From the cell containing the given text, extract its center point as (x, y) coordinate. 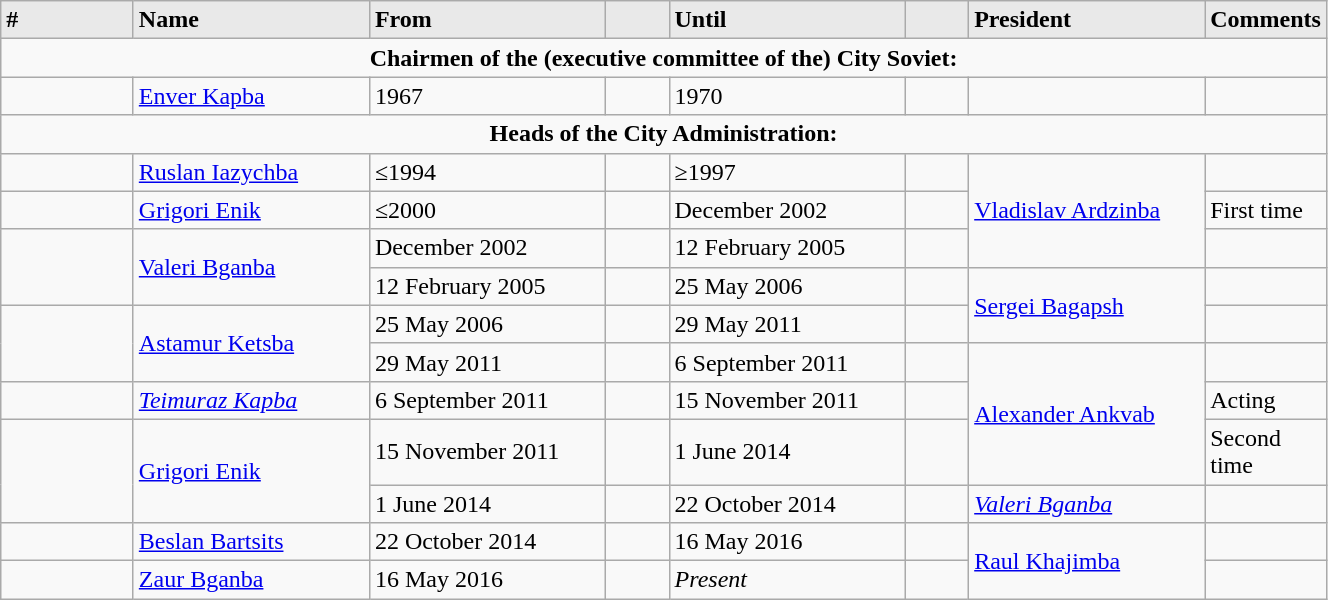
Astamur Ketsba (251, 343)
Alexander Ankvab (1087, 414)
Heads of the City Administration: (664, 134)
From (487, 20)
Raul Khajimba (1087, 561)
# (68, 20)
Present (787, 580)
Beslan Bartsits (251, 542)
Until (787, 20)
Sergei Bagapsh (1087, 305)
1970 (787, 96)
1967 (487, 96)
Name (251, 20)
President (1087, 20)
Second time (1266, 452)
Ruslan Iazychba (251, 172)
≤1994 (487, 172)
≤2000 (487, 210)
≥1997 (787, 172)
Acting (1266, 400)
First time (1266, 210)
Vladislav Ardzinba (1087, 210)
Zaur Bganba (251, 580)
Chairmen of the (executive committee of the) City Soviet: (664, 58)
Teimuraz Kapba (251, 400)
Comments (1266, 20)
Enver Kapba (251, 96)
